Locate the cell with the specified text and output its (X, Y) center coordinate. 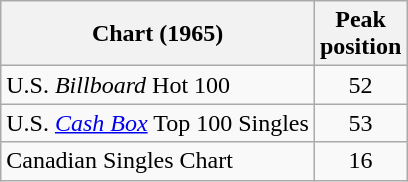
53 (360, 123)
U.S. Billboard Hot 100 (158, 85)
16 (360, 161)
52 (360, 85)
Canadian Singles Chart (158, 161)
Chart (1965) (158, 34)
U.S. Cash Box Top 100 Singles (158, 123)
Peakposition (360, 34)
